Provide the (X, Y) coordinate of the cell's center where the given text is located.  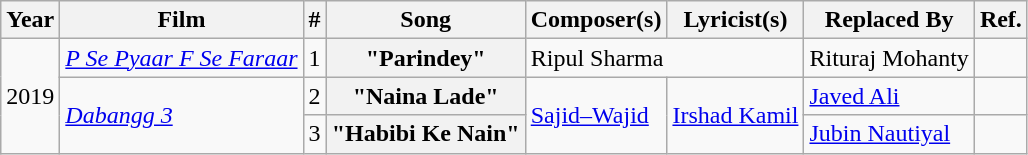
Replaced By (889, 20)
Film (182, 20)
Composer(s) (596, 20)
Rituraj Mohanty (889, 58)
Lyricist(s) (736, 20)
Ripul Sharma (664, 58)
Irshad Kamil (736, 115)
Javed Ali (889, 96)
P Se Pyaar F Se Faraar (182, 58)
"Naina Lade" (426, 96)
"Habibi Ke Nain" (426, 134)
Dabangg 3 (182, 115)
Sajid–Wajid (596, 115)
Year (30, 20)
3 (314, 134)
Ref. (1000, 20)
# (314, 20)
Jubin Nautiyal (889, 134)
2019 (30, 96)
2 (314, 96)
"Parindey" (426, 58)
Song (426, 20)
1 (314, 58)
